Find where the given text appears and provide that cell's center as [X, Y] coordinate. 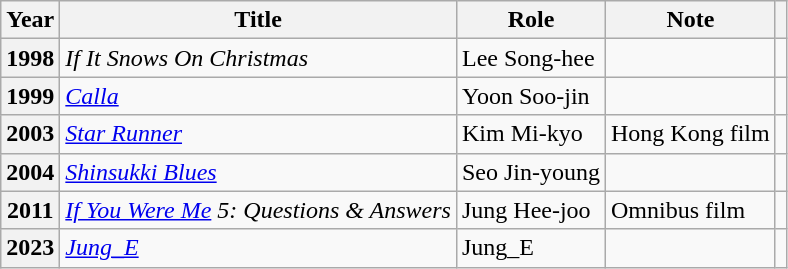
2011 [30, 210]
Lee Song-hee [530, 58]
1998 [30, 58]
2023 [30, 248]
Title [258, 20]
2003 [30, 134]
Year [30, 20]
Note [691, 20]
Yoon Soo-jin [530, 96]
2004 [30, 172]
Hong Kong film [691, 134]
Omnibus film [691, 210]
Jung Hee-joo [530, 210]
Role [530, 20]
If It Snows On Christmas [258, 58]
Shinsukki Blues [258, 172]
Seo Jin-young [530, 172]
If You Were Me 5: Questions & Answers [258, 210]
Star Runner [258, 134]
1999 [30, 96]
Kim Mi-kyo [530, 134]
Calla [258, 96]
